From the cell containing the given text, extract its center point as (X, Y) coordinate. 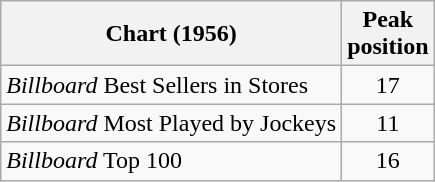
Billboard Best Sellers in Stores (172, 85)
Peakposition (388, 34)
Billboard Most Played by Jockeys (172, 123)
Chart (1956) (172, 34)
16 (388, 161)
17 (388, 85)
11 (388, 123)
Billboard Top 100 (172, 161)
